Detect which cell encompasses the target text, then output its (x, y) center coordinate. 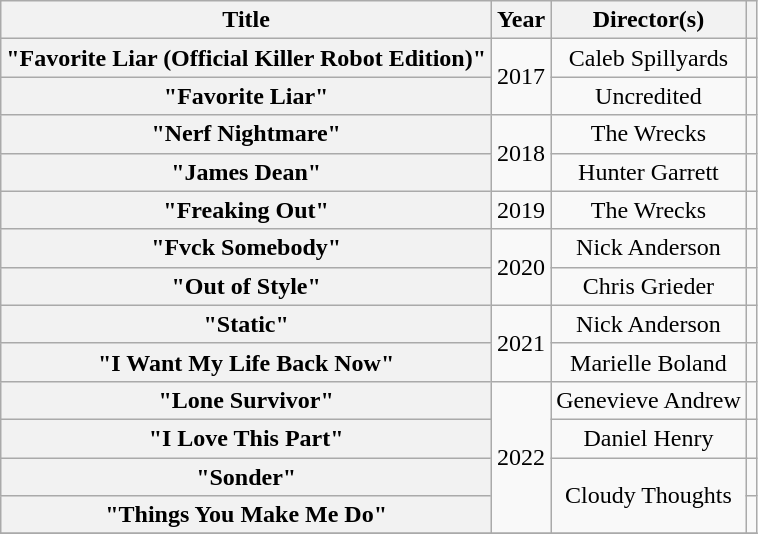
Marielle Boland (649, 362)
"Things You Make Me Do" (246, 515)
"Freaking Out" (246, 210)
Hunter Garrett (649, 172)
Director(s) (649, 20)
Title (246, 20)
"I Love This Part" (246, 438)
Year (522, 20)
"Fvck Somebody" (246, 248)
Caleb Spillyards (649, 58)
"Favorite Liar" (246, 96)
Chris Grieder (649, 286)
"Favorite Liar (Official Killer Robot Edition)" (246, 58)
2020 (522, 267)
2022 (522, 457)
"Sonder" (246, 477)
Genevieve Andrew (649, 400)
2019 (522, 210)
2021 (522, 343)
2018 (522, 153)
"Nerf Nightmare" (246, 134)
Cloudy Thoughts (649, 496)
2017 (522, 77)
"I Want My Life Back Now" (246, 362)
Uncredited (649, 96)
"James Dean" (246, 172)
"Static" (246, 324)
Daniel Henry (649, 438)
"Out of Style" (246, 286)
"Lone Survivor" (246, 400)
